Capture the cell that displays the provided text and extract its (X, Y) central coordinate. 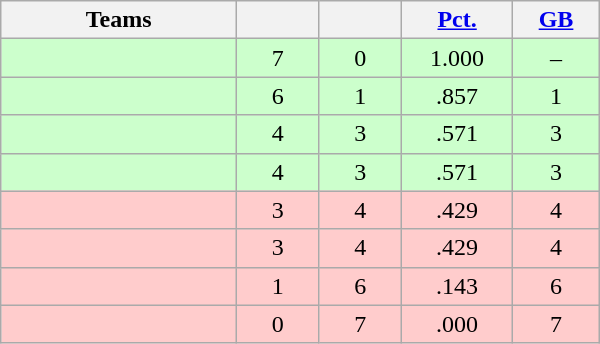
1.000 (456, 58)
.143 (456, 286)
Teams (119, 20)
.000 (456, 324)
GB (556, 20)
Pct. (456, 20)
– (556, 58)
.857 (456, 96)
